Determine the [x, y] coordinate at the center of the cell enclosing the given text.  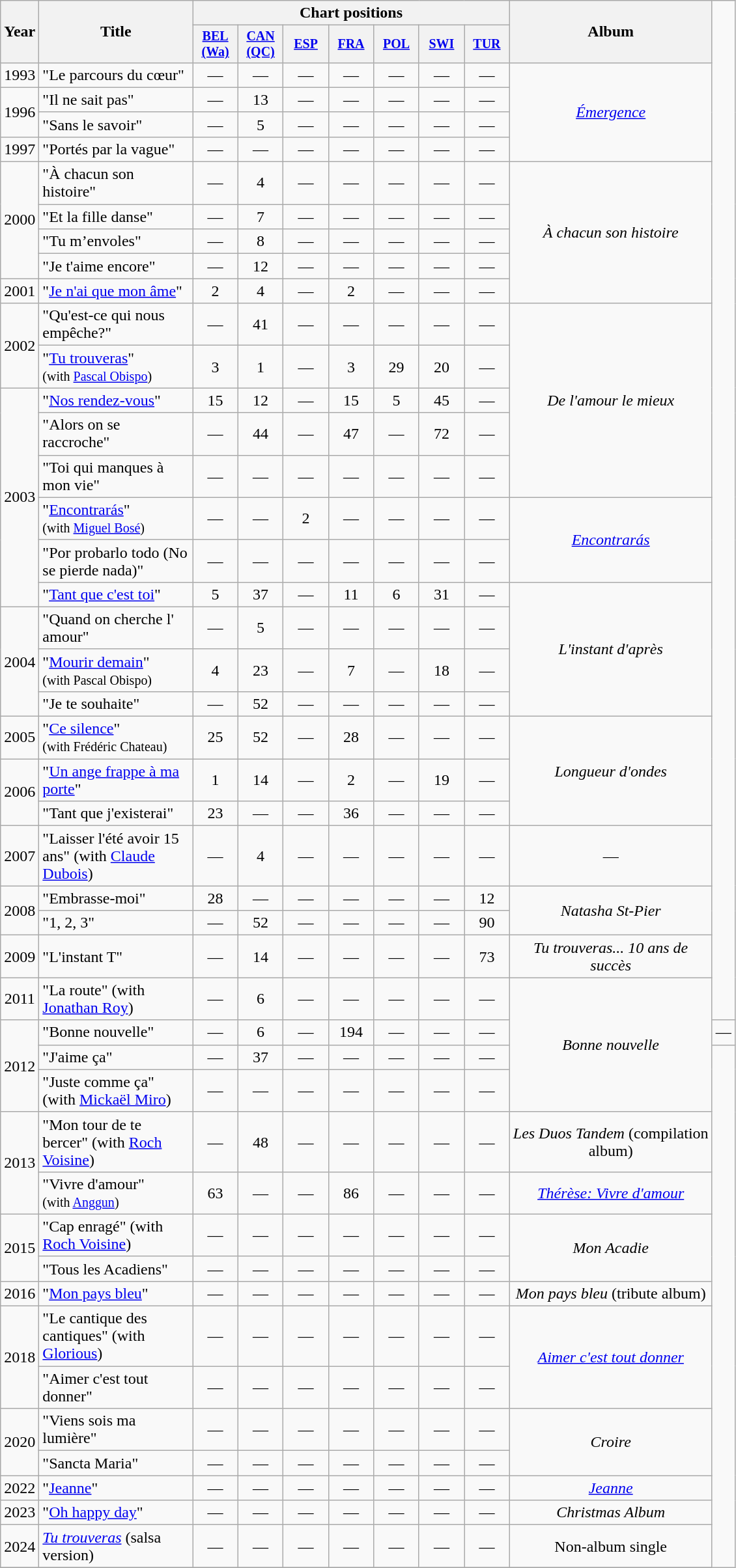
"L'instant T" [116, 957]
"La route" (with Jonathan Roy) [116, 998]
"Aimer c'est tout donner" [116, 1388]
31 [442, 594]
90 [487, 923]
"Sancta Maria" [116, 1463]
"Le cantique des cantiques" (with Glorious) [116, 1336]
Thérèse: Vivre d'amour [611, 1192]
POL [396, 44]
2001 [20, 291]
47 [350, 433]
19 [442, 780]
"Sans le savoir" [116, 124]
48 [261, 1142]
Album [611, 32]
Chart positions [351, 13]
44 [261, 433]
"Tous les Acadiens" [116, 1269]
"Ce silence" (with Frédéric Chateau) [116, 738]
"Portés par la vague" [116, 149]
2005 [20, 738]
13 [261, 100]
"Je t'aime encore" [116, 266]
2016 [20, 1293]
"Un ange frappe à ma porte" [116, 780]
"Je n'ai que mon âme" [116, 291]
FRA [350, 44]
"Mourir demain" (with Pascal Obispo) [116, 670]
Title [116, 32]
"Vivre d'amour" (with Anggun) [116, 1192]
11 [350, 594]
8 [261, 241]
"Alors on se raccroche" [116, 433]
"Je te souhaite" [116, 704]
2008 [20, 911]
18 [442, 670]
"J'aime ça" [116, 1057]
Christmas Album [611, 1513]
"1, 2, 3" [116, 923]
"Embrasse-moi" [116, 898]
"Le parcours du cœur" [116, 75]
ESP [306, 44]
Émergence [611, 112]
2022 [20, 1488]
Encontrarás [611, 540]
2006 [20, 793]
"Jeanne" [116, 1488]
2018 [20, 1358]
63 [215, 1192]
"Mon tour de te bercer" (with Roch Voisine) [116, 1142]
Croire [611, 1442]
2002 [20, 346]
2009 [20, 957]
"Cap enragé" (with Roch Voisine) [116, 1235]
72 [442, 433]
2003 [20, 497]
20 [442, 367]
41 [261, 324]
36 [350, 814]
Longueur d'ondes [611, 771]
"Tu m’envoles" [116, 241]
Les Duos Tandem (compilation album) [611, 1142]
"Et la fille danse" [116, 217]
SWI [442, 44]
194 [350, 1032]
"Juste comme ça" (with Mickaël Miro) [116, 1091]
"Bonne nouvelle" [116, 1032]
BEL(Wa) [215, 44]
Year [20, 32]
De l'amour le mieux [611, 400]
2012 [20, 1066]
1993 [20, 75]
86 [350, 1192]
Jeanne [611, 1488]
25 [215, 738]
2007 [20, 856]
1997 [20, 149]
Natasha St-Pier [611, 911]
2024 [20, 1547]
2023 [20, 1513]
"Il ne sait pas" [116, 100]
"Nos rendez-vous" [116, 400]
Mon pays bleu (tribute album) [611, 1293]
Tu trouveras... 10 ans de succès [611, 957]
CAN (QC) [261, 44]
"Quand on cherche l' amour" [116, 627]
2004 [20, 661]
À chacun son histoire [611, 233]
"Por probarlo todo (No se pierde nada)" [116, 561]
2020 [20, 1442]
"Tant que j'existerai" [116, 814]
2015 [20, 1247]
TUR [487, 44]
"Tu trouveras" (with Pascal Obispo) [116, 367]
"Encontrarás"(with Miguel Bosé) [116, 518]
L'instant d'après [611, 649]
Aimer c'est tout donner [611, 1358]
"Laisser l'été avoir 15 ans" (with Claude Dubois) [116, 856]
45 [442, 400]
2013 [20, 1162]
1996 [20, 112]
2011 [20, 998]
Bonne nouvelle [611, 1045]
"Oh happy day" [116, 1513]
"Viens sois ma lumière" [116, 1429]
"Tant que c'est toi" [116, 594]
2000 [20, 220]
Tu trouveras (salsa version) [116, 1547]
"Toi qui manques à mon vie" [116, 476]
"Qu'est-ce qui nous empêche?" [116, 324]
29 [396, 367]
"À chacun son histoire" [116, 184]
Mon Acadie [611, 1247]
"Mon pays bleu" [116, 1293]
73 [487, 957]
Non-album single [611, 1547]
